Return the (X, Y) coordinate for the center point of the cell that contains the specified text.  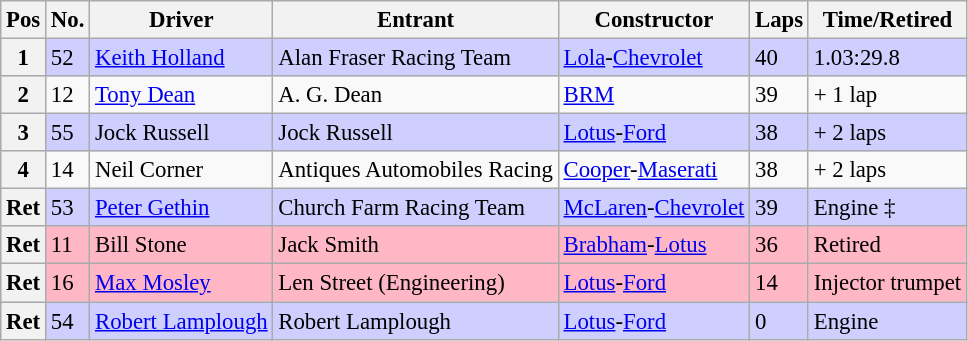
Constructor (654, 20)
Entrant (416, 20)
54 (68, 321)
52 (68, 58)
A. G. Dean (416, 95)
Injector trumpet (887, 283)
Alan Fraser Racing Team (416, 58)
Keith Holland (182, 58)
40 (780, 58)
Len Street (Engineering) (416, 283)
4 (24, 170)
Retired (887, 245)
Brabham-Lotus (654, 245)
Pos (24, 20)
16 (68, 283)
BRM (654, 95)
Time/Retired (887, 20)
Max Mosley (182, 283)
No. (68, 20)
Bill Stone (182, 245)
0 (780, 321)
Engine ‡ (887, 208)
Lola-Chevrolet (654, 58)
Neil Corner (182, 170)
+ 1 lap (887, 95)
36 (780, 245)
11 (68, 245)
2 (24, 95)
Peter Gethin (182, 208)
3 (24, 133)
Jack Smith (416, 245)
53 (68, 208)
12 (68, 95)
Cooper-Maserati (654, 170)
Tony Dean (182, 95)
1.03:29.8 (887, 58)
55 (68, 133)
McLaren-Chevrolet (654, 208)
Engine (887, 321)
Laps (780, 20)
Antiques Automobiles Racing (416, 170)
1 (24, 58)
Church Farm Racing Team (416, 208)
Driver (182, 20)
